Locate the cell with the specified text and output its [X, Y] center coordinate. 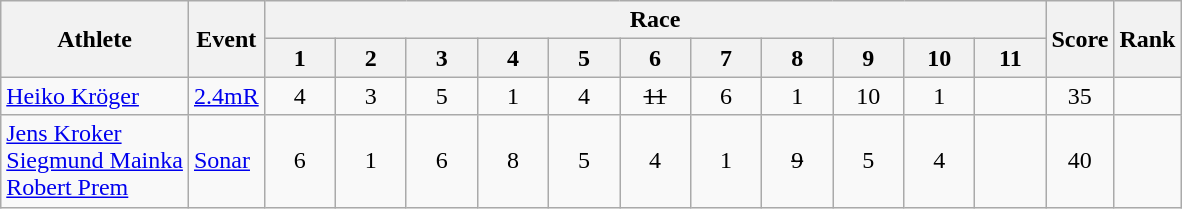
35 [1080, 96]
Sonar [226, 161]
40 [1080, 161]
Heiko Kröger [95, 96]
2 [370, 58]
Jens KrokerSiegmund MainkaRobert Prem [95, 161]
Score [1080, 39]
Event [226, 39]
2.4mR [226, 96]
Rank [1148, 39]
Athlete [95, 39]
Race [655, 20]
7 [726, 58]
